Scan for the cell matching the given text and deliver its [X, Y] coordinate at center. 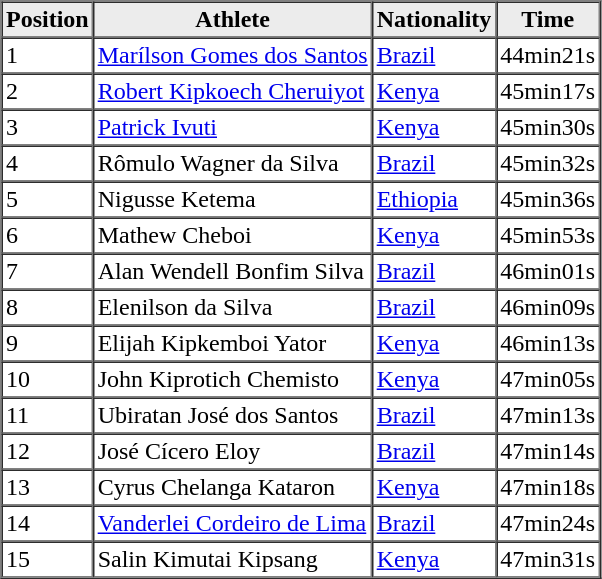
Rômulo Wagner da Silva [232, 164]
45min36s [548, 200]
15 [48, 560]
Time [548, 20]
4 [48, 164]
44min21s [548, 56]
José Cícero Eloy [232, 452]
Nationality [434, 20]
45min53s [548, 236]
14 [48, 524]
5 [48, 200]
46min13s [548, 344]
47min05s [548, 380]
Marílson Gomes dos Santos [232, 56]
46min01s [548, 272]
Elijah Kipkemboi Yator [232, 344]
12 [48, 452]
1 [48, 56]
45min17s [548, 92]
47min24s [548, 524]
45min30s [548, 128]
Cyrus Chelanga Kataron [232, 488]
47min18s [548, 488]
Ethiopia [434, 200]
6 [48, 236]
46min09s [548, 308]
John Kiprotich Chemisto [232, 380]
45min32s [548, 164]
10 [48, 380]
47min13s [548, 416]
9 [48, 344]
13 [48, 488]
Ubiratan José dos Santos [232, 416]
Elenilson da Silva [232, 308]
7 [48, 272]
8 [48, 308]
Patrick Ivuti [232, 128]
47min14s [548, 452]
Nigusse Ketema [232, 200]
Alan Wendell Bonfim Silva [232, 272]
Position [48, 20]
3 [48, 128]
11 [48, 416]
Salin Kimutai Kipsang [232, 560]
Mathew Cheboi [232, 236]
Robert Kipkoech Cheruiyot [232, 92]
Vanderlei Cordeiro de Lima [232, 524]
Athlete [232, 20]
2 [48, 92]
47min31s [548, 560]
